Provide the [X, Y] coordinate of the cell's center where the given text is located.  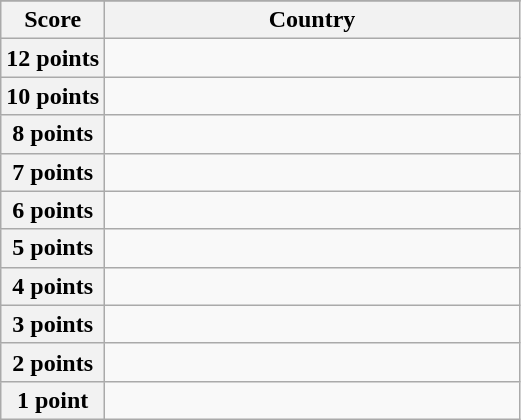
8 points [53, 134]
3 points [53, 324]
12 points [53, 58]
10 points [53, 96]
2 points [53, 362]
1 point [53, 400]
4 points [53, 286]
7 points [53, 172]
Country [312, 20]
Score [53, 20]
5 points [53, 248]
6 points [53, 210]
